Return (X, Y) of the center of cell containing provided text 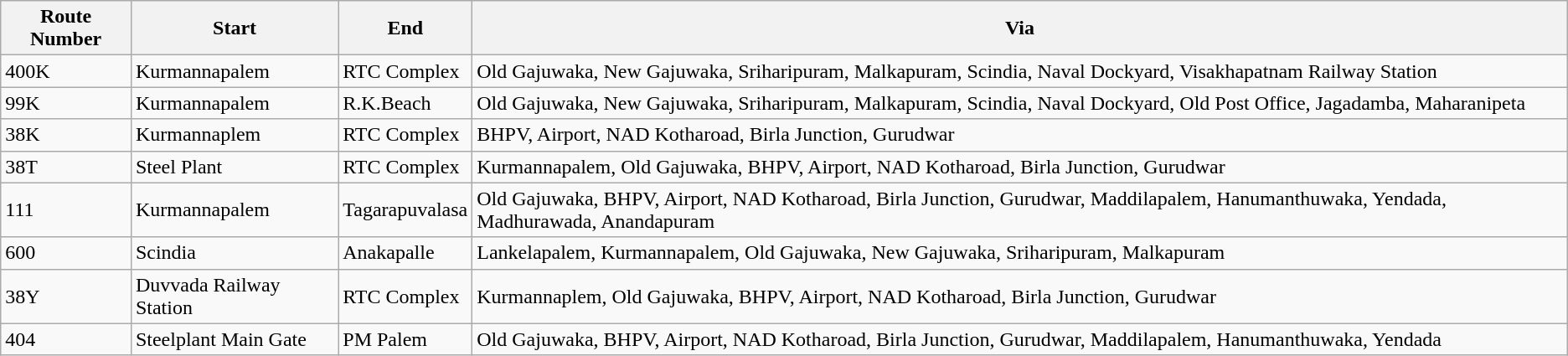
99K (66, 103)
Duvvada Railway Station (235, 297)
BHPV, Airport, NAD Kotharoad, Birla Junction, Gurudwar (1020, 135)
R.K.Beach (405, 103)
38K (66, 135)
PM Palem (405, 339)
600 (66, 253)
Kurmannaplem, Old Gajuwaka, BHPV, Airport, NAD Kotharoad, Birla Junction, Gurudwar (1020, 297)
38Y (66, 297)
Steelplant Main Gate (235, 339)
Kurmannaplem (235, 135)
Lankelapalem, Kurmannapalem, Old Gajuwaka, New Gajuwaka, Sriharipuram, Malkapuram (1020, 253)
Route Number (66, 28)
Old Gajuwaka, BHPV, Airport, NAD Kotharoad, Birla Junction, Gurudwar, Maddilapalem, Hanumanthuwaka, Yendada (1020, 339)
Start (235, 28)
111 (66, 209)
Old Gajuwaka, New Gajuwaka, Sriharipuram, Malkapuram, Scindia, Naval Dockyard, Visakhapatnam Railway Station (1020, 71)
Anakapalle (405, 253)
End (405, 28)
Scindia (235, 253)
Steel Plant (235, 167)
38T (66, 167)
Old Gajuwaka, New Gajuwaka, Sriharipuram, Malkapuram, Scindia, Naval Dockyard, Old Post Office, Jagadamba, Maharanipeta (1020, 103)
Via (1020, 28)
400K (66, 71)
404 (66, 339)
Tagarapuvalasa (405, 209)
Old Gajuwaka, BHPV, Airport, NAD Kotharoad, Birla Junction, Gurudwar, Maddilapalem, Hanumanthuwaka, Yendada, Madhurawada, Anandapuram (1020, 209)
Kurmannapalem, Old Gajuwaka, BHPV, Airport, NAD Kotharoad, Birla Junction, Gurudwar (1020, 167)
